Scan for the cell matching the given text and deliver its (X, Y) coordinate at center. 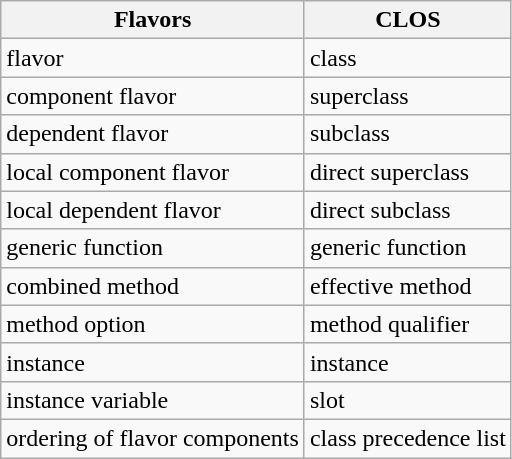
combined method (153, 286)
class precedence list (408, 438)
method qualifier (408, 324)
slot (408, 400)
subclass (408, 134)
local component flavor (153, 172)
superclass (408, 96)
local dependent flavor (153, 210)
ordering of flavor components (153, 438)
direct subclass (408, 210)
direct superclass (408, 172)
CLOS (408, 20)
component flavor (153, 96)
instance variable (153, 400)
effective method (408, 286)
method option (153, 324)
Flavors (153, 20)
class (408, 58)
dependent flavor (153, 134)
flavor (153, 58)
